Provide the (x, y) coordinate of the cell's center where the given text is located.  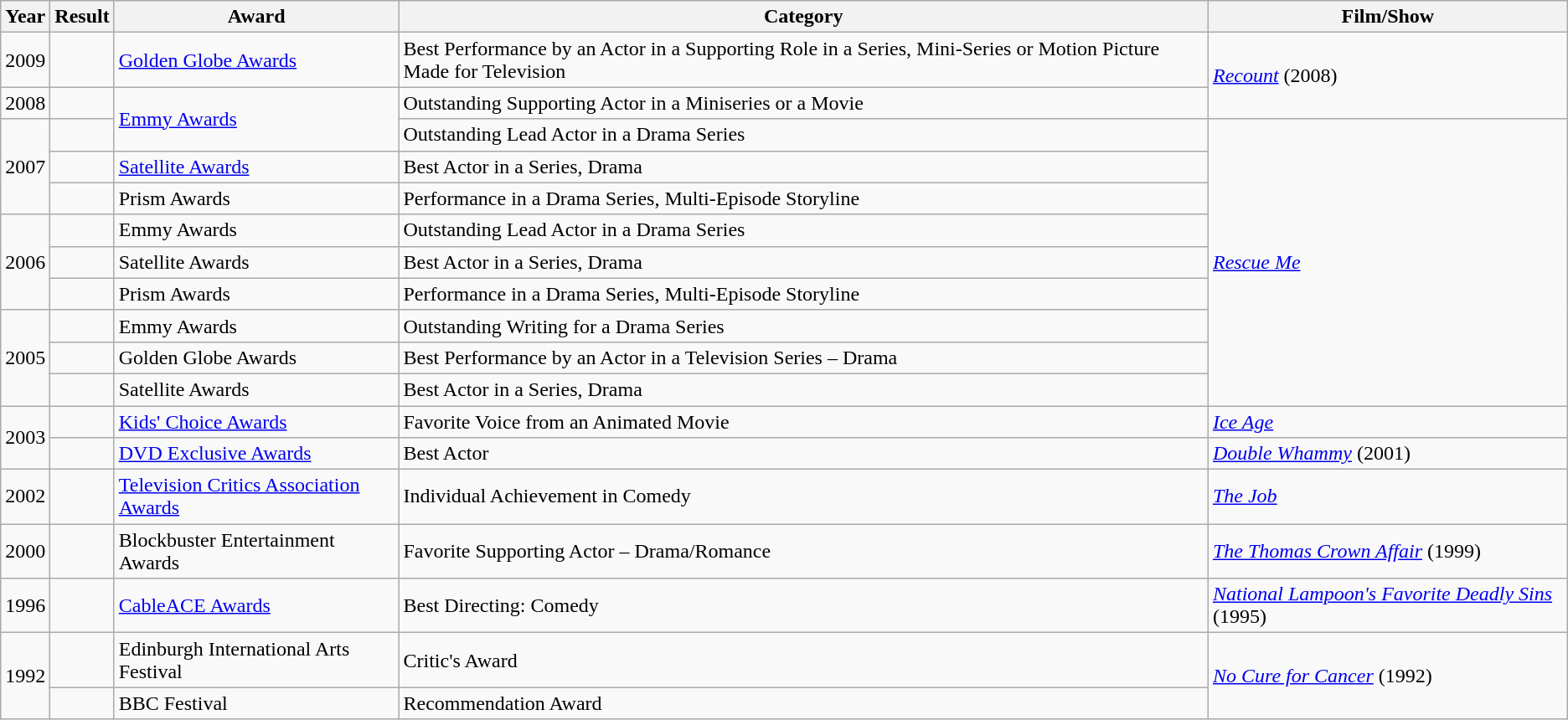
DVD Exclusive Awards (256, 454)
Ice Age (1387, 421)
Category (803, 17)
Result (82, 17)
Favorite Supporting Actor – Drama/Romance (803, 551)
Outstanding Writing for a Drama Series (803, 326)
Film/Show (1387, 17)
National Lampoon's Favorite Deadly Sins (1995) (1387, 606)
1996 (25, 606)
Award (256, 17)
Kids' Choice Awards (256, 421)
Outstanding Supporting Actor in a Miniseries or a Movie (803, 103)
The Job (1387, 497)
Recommendation Award (803, 703)
The Thomas Crown Affair (1999) (1387, 551)
BBC Festival (256, 703)
2007 (25, 167)
2006 (25, 262)
Critic's Award (803, 660)
2003 (25, 437)
2005 (25, 357)
Television Critics Association Awards (256, 497)
Blockbuster Entertainment Awards (256, 551)
Best Directing: Comedy (803, 606)
Best Performance by an Actor in a Television Series – Drama (803, 357)
CableACE Awards (256, 606)
Edinburgh International Arts Festival (256, 660)
2002 (25, 497)
2009 (25, 60)
1992 (25, 676)
Rescue Me (1387, 263)
Double Whammy (2001) (1387, 454)
Year (25, 17)
Favorite Voice from an Animated Movie (803, 421)
2008 (25, 103)
Individual Achievement in Comedy (803, 497)
Best Actor (803, 454)
No Cure for Cancer (1992) (1387, 676)
Best Performance by an Actor in a Supporting Role in a Series, Mini-Series or Motion Picture Made for Television (803, 60)
2000 (25, 551)
Recount (2008) (1387, 75)
